Scan for the cell matching the given text and deliver its (X, Y) coordinate at center. 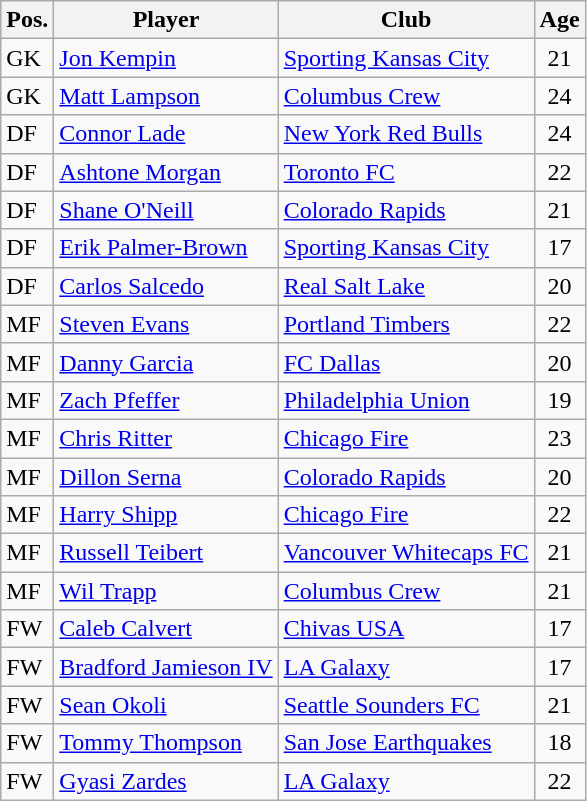
Club (406, 20)
Harry Shipp (166, 515)
Vancouver Whitecaps FC (406, 553)
Steven Evans (166, 324)
Bradford Jamieson IV (166, 667)
Wil Trapp (166, 591)
18 (560, 743)
San Jose Earthquakes (406, 743)
Danny Garcia (166, 362)
Real Salt Lake (406, 286)
Jon Kempin (166, 58)
Portland Timbers (406, 324)
Pos. (28, 20)
Toronto FC (406, 172)
Philadelphia Union (406, 400)
New York Red Bulls (406, 134)
Erik Palmer-Brown (166, 248)
Matt Lampson (166, 96)
Sean Okoli (166, 705)
Caleb Calvert (166, 629)
FC Dallas (406, 362)
Seattle Sounders FC (406, 705)
Zach Pfeffer (166, 400)
19 (560, 400)
Carlos Salcedo (166, 286)
Tommy Thompson (166, 743)
Dillon Serna (166, 477)
Chivas USA (406, 629)
Gyasi Zardes (166, 781)
Connor Lade (166, 134)
23 (560, 438)
Russell Teibert (166, 553)
Shane O'Neill (166, 210)
Player (166, 20)
Ashtone Morgan (166, 172)
Chris Ritter (166, 438)
Age (560, 20)
